Determine the [x, y] coordinate at the center of the cell enclosing the given text.  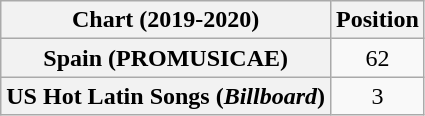
62 [378, 58]
3 [378, 96]
Position [378, 20]
Spain (PROMUSICAE) [166, 58]
US Hot Latin Songs (Billboard) [166, 96]
Chart (2019-2020) [166, 20]
